Scan for the cell matching the given text and deliver its [X, Y] coordinate at center. 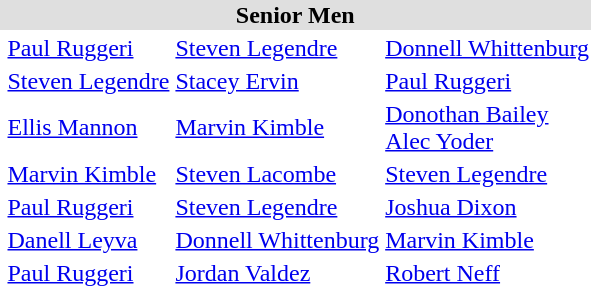
Danell Leyva [88, 240]
Ellis Mannon [88, 128]
Senior Men [295, 15]
Joshua Dixon [488, 207]
Donothan BaileyAlec Yoder [488, 128]
Steven Lacombe [278, 174]
Stacey Ervin [278, 81]
